Determine the [X, Y] coordinate at the center of the cell enclosing the given text.  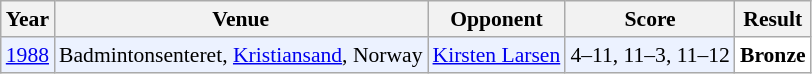
1988 [28, 55]
Year [28, 19]
Badmintonsenteret, Kristiansand, Norway [240, 55]
Result [773, 19]
Score [650, 19]
4–11, 11–3, 11–12 [650, 55]
Kirsten Larsen [497, 55]
Venue [240, 19]
Bronze [773, 55]
Opponent [497, 19]
